Identify which cell holds the provided text, then report its [X, Y] central coordinate. 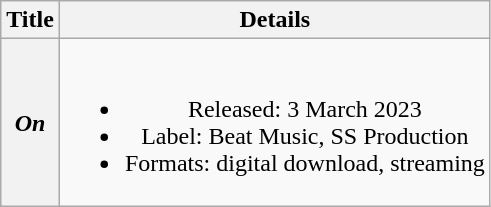
On [30, 122]
Title [30, 20]
Released: 3 March 2023Label: Beat Music, SS ProductionFormats: digital download, streaming [274, 122]
Details [274, 20]
